Search for the cell housing the specified text and yield its (X, Y) center coordinate. 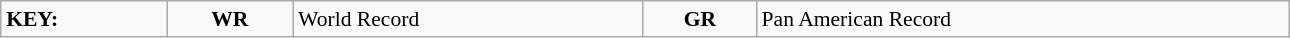
KEY: (84, 19)
World Record (468, 19)
WR (230, 19)
Pan American Record (1023, 19)
GR (700, 19)
